Detect which cell encompasses the target text, then output its (x, y) center coordinate. 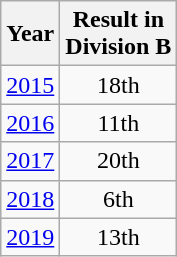
2017 (30, 161)
18th (118, 85)
Result inDivision B (118, 34)
2016 (30, 123)
2019 (30, 237)
11th (118, 123)
Year (30, 34)
20th (118, 161)
13th (118, 237)
2015 (30, 85)
6th (118, 199)
2018 (30, 199)
